From the cell containing the given text, extract its center point as (X, Y) coordinate. 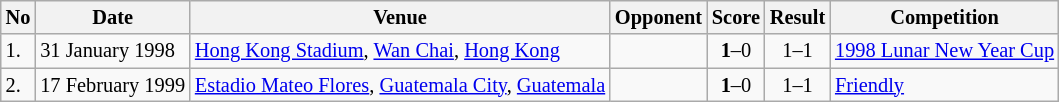
Friendly (944, 85)
Hong Kong Stadium, Wan Chai, Hong Kong (400, 51)
Date (112, 17)
Opponent (658, 17)
Result (798, 17)
Venue (400, 17)
1. (18, 51)
2. (18, 85)
1998 Lunar New Year Cup (944, 51)
31 January 1998 (112, 51)
17 February 1999 (112, 85)
No (18, 17)
Estadio Mateo Flores, Guatemala City, Guatemala (400, 85)
Score (736, 17)
Competition (944, 17)
